Search for the cell housing the specified text and yield its (X, Y) center coordinate. 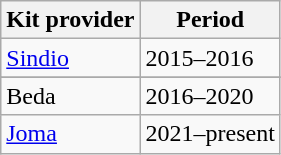
Period (210, 20)
2016–2020 (210, 96)
2021–present (210, 134)
Joma (70, 134)
Sindio (70, 58)
Kit provider (70, 20)
2015–2016 (210, 58)
Beda (70, 96)
